Pinpoint the cell where the given text exists, returning its [X, Y] midpoint coordinate. 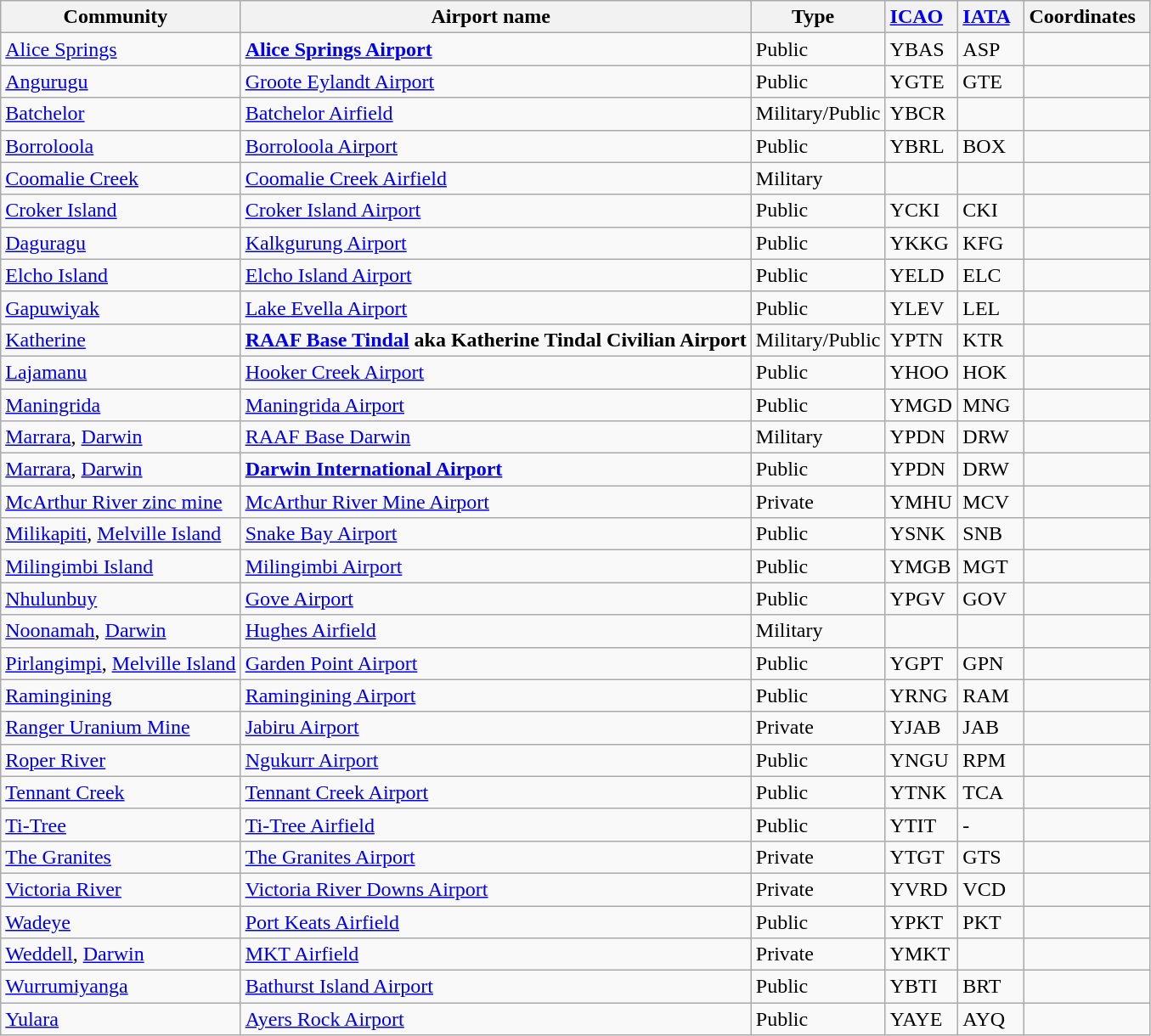
Port Keats Airfield [496, 921]
AYQ [991, 1019]
YAYE [922, 1019]
Daguragu [121, 243]
Victoria River Downs Airport [496, 889]
Jabiru Airport [496, 728]
PKT [991, 921]
Borroloola [121, 146]
YBAS [922, 49]
TCA [991, 792]
Darwin International Airport [496, 470]
YPGV [922, 599]
YSNK [922, 534]
Gapuwiyak [121, 307]
Borroloola Airport [496, 146]
YGPT [922, 663]
Ti-Tree [121, 825]
YPKT [922, 921]
Noonamah, Darwin [121, 631]
Ti-Tree Airfield [496, 825]
Pirlangimpi, Melville Island [121, 663]
McArthur River zinc mine [121, 502]
YMGD [922, 405]
Ayers Rock Airport [496, 1019]
MNG [991, 405]
Gove Airport [496, 599]
Yulara [121, 1019]
SNB [991, 534]
Wurrumiyanga [121, 987]
Victoria River [121, 889]
Milikapiti, Melville Island [121, 534]
RPM [991, 760]
YBCR [922, 114]
RAM [991, 695]
YKKG [922, 243]
Croker Island [121, 211]
RAAF Base Darwin [496, 437]
VCD [991, 889]
Tennant Creek [121, 792]
RAAF Base Tindal aka Katherine Tindal Civilian Airport [496, 340]
Wadeye [121, 921]
Hooker Creek Airport [496, 372]
Alice Springs [121, 49]
Alice Springs Airport [496, 49]
GTS [991, 857]
LEL [991, 307]
Milingimbi Island [121, 566]
YBRL [922, 146]
KFG [991, 243]
YLEV [922, 307]
ELC [991, 275]
IATA [991, 17]
Snake Bay Airport [496, 534]
Croker Island Airport [496, 211]
Bathurst Island Airport [496, 987]
Maningrida [121, 405]
Tennant Creek Airport [496, 792]
YMKT [922, 954]
Garden Point Airport [496, 663]
Milingimbi Airport [496, 566]
YTGT [922, 857]
MCV [991, 502]
Groote Eylandt Airport [496, 82]
JAB [991, 728]
McArthur River Mine Airport [496, 502]
YTIT [922, 825]
Lajamanu [121, 372]
GOV [991, 599]
Batchelor Airfield [496, 114]
HOK [991, 372]
CKI [991, 211]
Elcho Island Airport [496, 275]
Ranger Uranium Mine [121, 728]
YNGU [922, 760]
- [991, 825]
Airport name [496, 17]
YTNK [922, 792]
MGT [991, 566]
YGTE [922, 82]
Ramingining Airport [496, 695]
Maningrida Airport [496, 405]
Coordinates [1087, 17]
Ramingining [121, 695]
MKT Airfield [496, 954]
ASP [991, 49]
Batchelor [121, 114]
Type [818, 17]
Weddell, Darwin [121, 954]
YPTN [922, 340]
The Granites [121, 857]
YBTI [922, 987]
YCKI [922, 211]
KTR [991, 340]
YJAB [922, 728]
YRNG [922, 695]
GTE [991, 82]
Angurugu [121, 82]
BOX [991, 146]
Kalkgurung Airport [496, 243]
GPN [991, 663]
Coomalie Creek [121, 178]
YMGB [922, 566]
Elcho Island [121, 275]
YELD [922, 275]
Hughes Airfield [496, 631]
YMHU [922, 502]
Nhulunbuy [121, 599]
Ngukurr Airport [496, 760]
BRT [991, 987]
YHOO [922, 372]
Community [121, 17]
Katherine [121, 340]
ICAO [922, 17]
Roper River [121, 760]
Lake Evella Airport [496, 307]
The Granites Airport [496, 857]
YVRD [922, 889]
Coomalie Creek Airfield [496, 178]
